Provide the (X, Y) coordinate of the cell's center where the given text is located.  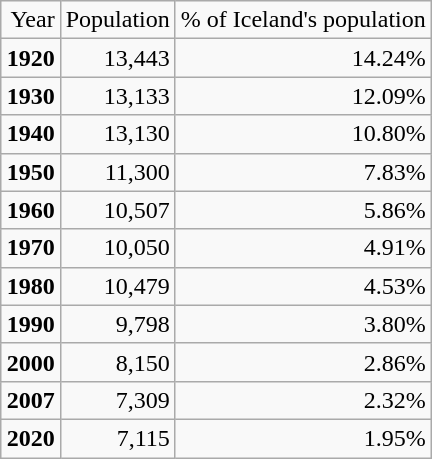
2000 (30, 362)
13,133 (118, 96)
Year (30, 20)
3.80% (303, 324)
4.91% (303, 248)
11,300 (118, 172)
13,443 (118, 58)
2.86% (303, 362)
1930 (30, 96)
1920 (30, 58)
5.86% (303, 210)
% of Iceland's population (303, 20)
1.95% (303, 438)
14.24% (303, 58)
1960 (30, 210)
7,115 (118, 438)
12.09% (303, 96)
10.80% (303, 134)
13,130 (118, 134)
9,798 (118, 324)
10,479 (118, 286)
2007 (30, 400)
7,309 (118, 400)
Population (118, 20)
8,150 (118, 362)
7.83% (303, 172)
2.32% (303, 400)
10,050 (118, 248)
10,507 (118, 210)
1970 (30, 248)
2020 (30, 438)
1950 (30, 172)
1940 (30, 134)
4.53% (303, 286)
1980 (30, 286)
1990 (30, 324)
